Detect which cell encompasses the target text, then output its [X, Y] center coordinate. 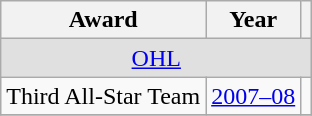
Third All-Star Team [104, 96]
2007–08 [254, 96]
OHL [156, 58]
Award [104, 20]
Year [254, 20]
